Output the (x, y) coordinate of the center of the cell containing the given text.  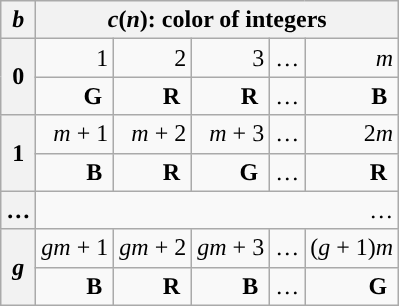
gm + 3 (231, 248)
2m (352, 134)
0 (18, 77)
gm + 2 (153, 248)
(g + 1)m (352, 248)
3 (231, 58)
b (18, 20)
gm + 1 (75, 248)
m + 2 (153, 134)
g (18, 267)
2 (153, 58)
m + 1 (75, 134)
c(n): color of integers (218, 20)
m + 3 (231, 134)
m (352, 58)
